Scan for the cell matching the given text and deliver its [X, Y] coordinate at center. 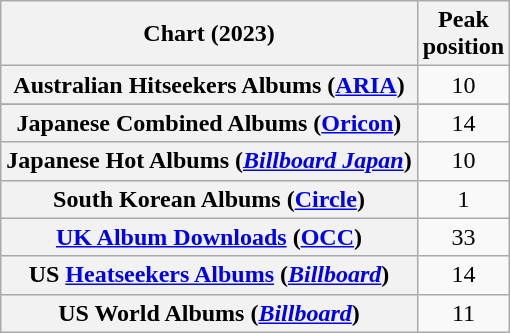
Japanese Combined Albums (Oricon) [209, 123]
Australian Hitseekers Albums (ARIA) [209, 85]
Peakposition [463, 34]
Chart (2023) [209, 34]
1 [463, 199]
Japanese Hot Albums (Billboard Japan) [209, 161]
UK Album Downloads (OCC) [209, 237]
11 [463, 313]
US World Albums (Billboard) [209, 313]
US Heatseekers Albums (Billboard) [209, 275]
South Korean Albums (Circle) [209, 199]
33 [463, 237]
